Determine the (x, y) coordinate at the center of the cell enclosing the given text.  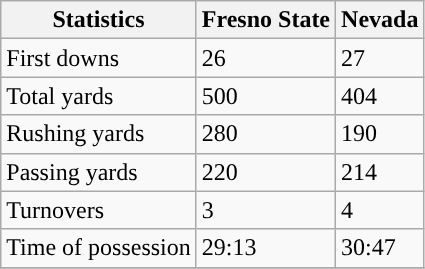
Total yards (99, 96)
First downs (99, 58)
27 (380, 58)
280 (266, 134)
3 (266, 210)
Statistics (99, 20)
Passing yards (99, 172)
30:47 (380, 248)
26 (266, 58)
Time of possession (99, 248)
500 (266, 96)
220 (266, 172)
Turnovers (99, 210)
29:13 (266, 248)
214 (380, 172)
Fresno State (266, 20)
190 (380, 134)
4 (380, 210)
404 (380, 96)
Nevada (380, 20)
Rushing yards (99, 134)
